Identify which cell holds the provided text, then report its [X, Y] central coordinate. 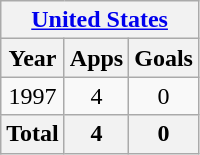
Year [33, 58]
Apps [96, 58]
Goals [164, 58]
1997 [33, 96]
Total [33, 134]
United States [100, 20]
